Provide the [X, Y] coordinate of the cell's center where the given text is located.  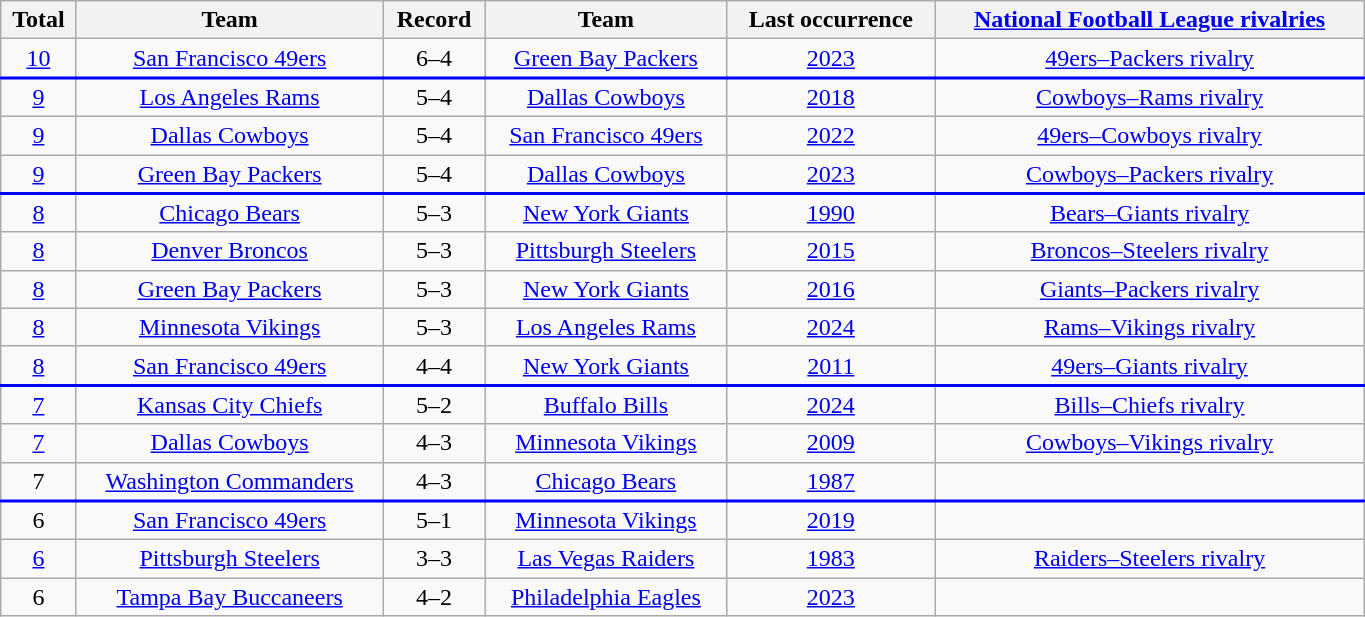
Las Vegas Raiders [606, 559]
5–2 [434, 404]
National Football League rivalries [1150, 20]
Cowboys–Rams rivalry [1150, 98]
2018 [831, 98]
Denver Broncos [230, 251]
49ers–Packers rivalry [1150, 58]
Washington Commanders [230, 482]
1987 [831, 482]
Philadelphia Eagles [606, 597]
Kansas City Chiefs [230, 404]
Raiders–Steelers rivalry [1150, 559]
4–2 [434, 597]
Bears–Giants rivalry [1150, 212]
Tampa Bay Buccaneers [230, 597]
Broncos–Steelers rivalry [1150, 251]
Last occurrence [831, 20]
Bills–Chiefs rivalry [1150, 404]
2015 [831, 251]
1990 [831, 212]
2022 [831, 135]
2019 [831, 520]
49ers–Cowboys rivalry [1150, 135]
2011 [831, 366]
Rams–Vikings rivalry [1150, 327]
49ers–Giants rivalry [1150, 366]
Record [434, 20]
10 [38, 58]
Cowboys–Vikings rivalry [1150, 443]
3–3 [434, 559]
1983 [831, 559]
2016 [831, 289]
4–4 [434, 366]
6–4 [434, 58]
Cowboys–Packers rivalry [1150, 174]
Total [38, 20]
5–1 [434, 520]
Buffalo Bills [606, 404]
Giants–Packers rivalry [1150, 289]
2009 [831, 443]
